Determine the (X, Y) coordinate at the center of the cell enclosing the given text.  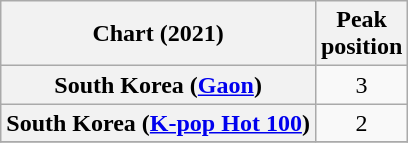
South Korea (Gaon) (158, 85)
Peakposition (361, 34)
South Korea (K-pop Hot 100) (158, 123)
3 (361, 85)
Chart (2021) (158, 34)
2 (361, 123)
